Pinpoint the cell where the given text exists, returning its [X, Y] midpoint coordinate. 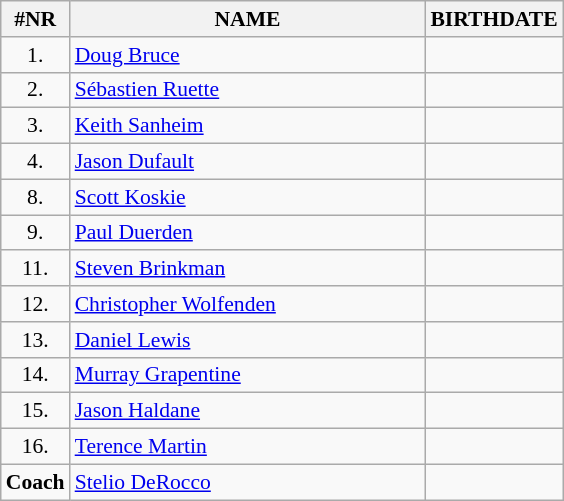
11. [36, 269]
3. [36, 126]
8. [36, 197]
Jason Haldane [248, 411]
Christopher Wolfenden [248, 304]
15. [36, 411]
Daniel Lewis [248, 340]
Murray Grapentine [248, 375]
Steven Brinkman [248, 269]
2. [36, 90]
Stelio DeRocco [248, 482]
9. [36, 233]
14. [36, 375]
BIRTHDATE [494, 19]
NAME [248, 19]
Jason Dufault [248, 162]
13. [36, 340]
12. [36, 304]
1. [36, 55]
16. [36, 447]
4. [36, 162]
#NR [36, 19]
Sébastien Ruette [248, 90]
Coach [36, 482]
Paul Duerden [248, 233]
Keith Sanheim [248, 126]
Doug Bruce [248, 55]
Scott Koskie [248, 197]
Terence Martin [248, 447]
